Scan for the cell matching the given text and deliver its (x, y) coordinate at center. 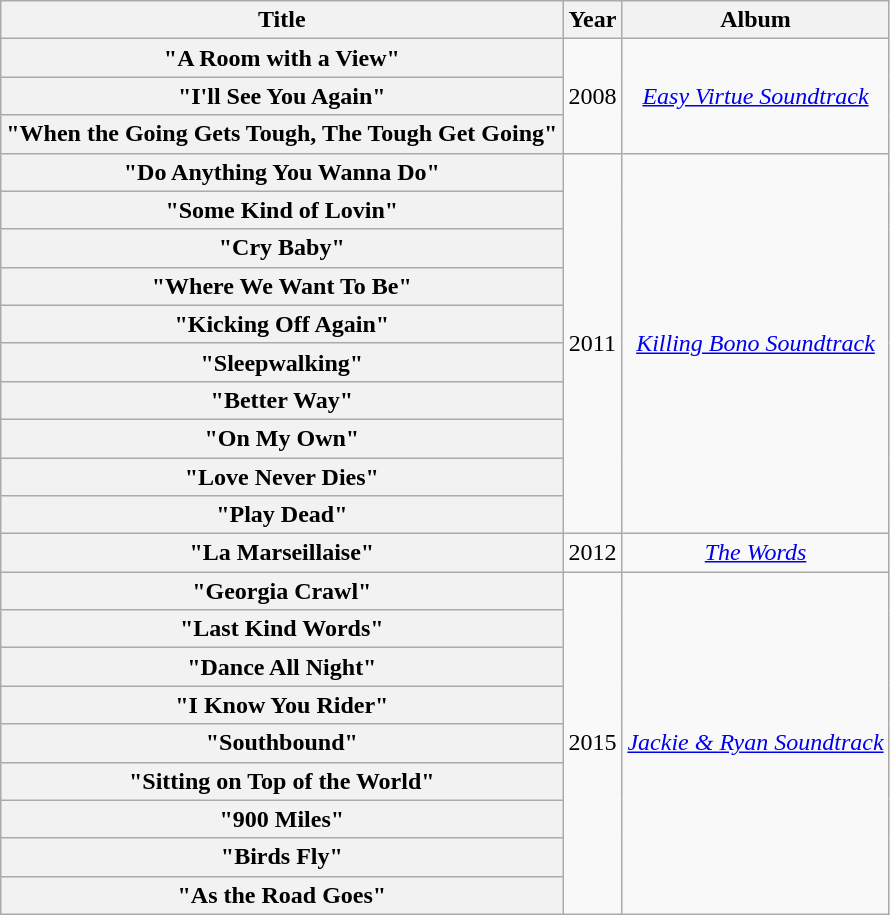
Title (282, 20)
2015 (592, 744)
"When the Going Gets Tough, The Tough Get Going" (282, 134)
"A Room with a View" (282, 58)
Jackie & Ryan Soundtrack (756, 744)
"Love Never Dies" (282, 477)
"Some Kind of Lovin" (282, 210)
"Better Way" (282, 400)
"Dance All Night" (282, 667)
"Sleepwalking" (282, 362)
Killing Bono Soundtrack (756, 344)
"Kicking Off Again" (282, 324)
"Georgia Crawl" (282, 591)
"Cry Baby" (282, 248)
"I Know You Rider" (282, 705)
"Southbound" (282, 743)
"900 Miles" (282, 819)
"La Marseillaise" (282, 553)
2011 (592, 344)
"Birds Fly" (282, 857)
Year (592, 20)
"As the Road Goes" (282, 895)
"Where We Want To Be" (282, 286)
"Play Dead" (282, 515)
"Last Kind Words" (282, 629)
"I'll See You Again" (282, 96)
Easy Virtue Soundtrack (756, 96)
2012 (592, 553)
Album (756, 20)
"On My Own" (282, 438)
2008 (592, 96)
The Words (756, 553)
"Sitting on Top of the World" (282, 781)
"Do Anything You Wanna Do" (282, 172)
